Return [X, Y] of the center of cell containing provided text 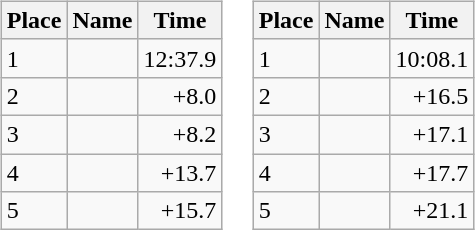
+21.1 [432, 211]
+8.0 [180, 96]
+16.5 [432, 96]
+17.7 [432, 173]
+17.1 [432, 134]
10:08.1 [432, 58]
12:37.9 [180, 58]
+13.7 [180, 173]
+8.2 [180, 134]
+15.7 [180, 211]
